Identify which cell holds the provided text, then report its (X, Y) central coordinate. 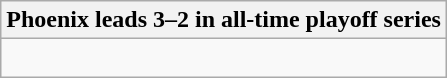
Phoenix leads 3–2 in all-time playoff series (224, 20)
